Pinpoint the cell where the given text exists, returning its (x, y) midpoint coordinate. 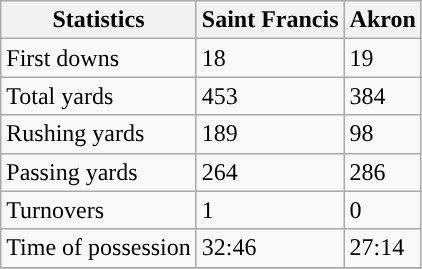
Saint Francis (270, 20)
Akron (382, 20)
1 (270, 210)
Statistics (99, 20)
Time of possession (99, 248)
286 (382, 172)
0 (382, 210)
264 (270, 172)
32:46 (270, 248)
384 (382, 96)
Turnovers (99, 210)
27:14 (382, 248)
19 (382, 58)
453 (270, 96)
Rushing yards (99, 134)
Passing yards (99, 172)
98 (382, 134)
Total yards (99, 96)
18 (270, 58)
189 (270, 134)
First downs (99, 58)
